Output the (X, Y) coordinate of the center of the cell containing the given text.  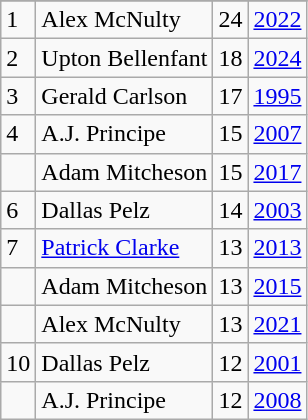
18 (230, 58)
2013 (278, 248)
7 (18, 248)
3 (18, 96)
1995 (278, 96)
2 (18, 58)
2021 (278, 324)
14 (230, 210)
2008 (278, 400)
17 (230, 96)
10 (18, 362)
Upton Bellenfant (124, 58)
2017 (278, 172)
2022 (278, 20)
Patrick Clarke (124, 248)
Gerald Carlson (124, 96)
24 (230, 20)
4 (18, 134)
2007 (278, 134)
2015 (278, 286)
2003 (278, 210)
6 (18, 210)
2001 (278, 362)
1 (18, 20)
2024 (278, 58)
